Identify which cell holds the provided text, then report its (x, y) central coordinate. 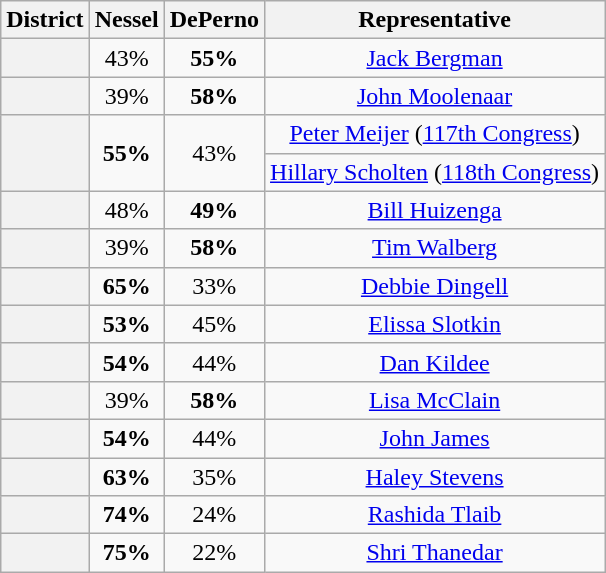
49% (214, 210)
John James (435, 438)
24% (214, 515)
35% (214, 477)
22% (214, 553)
Rashida Tlaib (435, 515)
Representative (435, 20)
Haley Stevens (435, 477)
74% (126, 515)
63% (126, 477)
Debbie Dingell (435, 286)
48% (126, 210)
Lisa McClain (435, 400)
Jack Bergman (435, 58)
Hillary Scholten (118th Congress) (435, 172)
Peter Meijer (117th Congress) (435, 134)
District (45, 20)
45% (214, 324)
DePerno (214, 20)
Shri Thanedar (435, 553)
33% (214, 286)
65% (126, 286)
Bill Huizenga (435, 210)
Dan Kildee (435, 362)
Tim Walberg (435, 248)
75% (126, 553)
John Moolenaar (435, 96)
53% (126, 324)
Elissa Slotkin (435, 324)
Nessel (126, 20)
